For the text-containing cell, return its midpoint in (x, y) coordinate format. 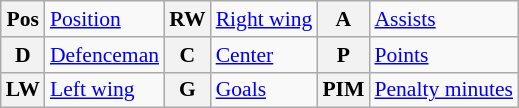
PIM (343, 90)
Center (264, 55)
Penalty minutes (444, 90)
RW (188, 19)
A (343, 19)
D (23, 55)
G (188, 90)
P (343, 55)
LW (23, 90)
Points (444, 55)
Left wing (104, 90)
Pos (23, 19)
C (188, 55)
Assists (444, 19)
Right wing (264, 19)
Defenceman (104, 55)
Position (104, 19)
Goals (264, 90)
